Provide the [x, y] coordinate of the cell's center where the given text is located.  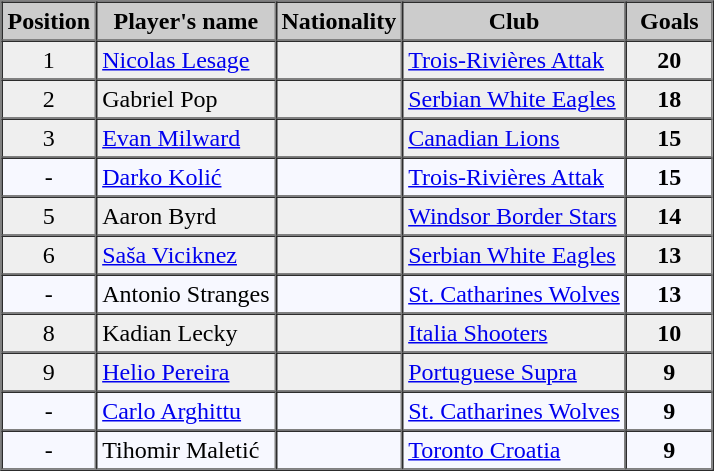
Italia Shooters [514, 334]
Helio Pereira [186, 372]
14 [670, 216]
20 [670, 60]
6 [50, 256]
Kadian Lecky [186, 334]
Toronto Croatia [514, 450]
Antonio Stranges [186, 294]
5 [50, 216]
Goals [670, 22]
Aaron Byrd [186, 216]
1 [50, 60]
Darko Kolić [186, 178]
Saša Viciknez [186, 256]
Carlo Arghittu [186, 412]
Gabriel Pop [186, 100]
10 [670, 334]
Position [50, 22]
3 [50, 138]
Nationality [340, 22]
Canadian Lions [514, 138]
8 [50, 334]
Tihomir Maletić [186, 450]
Nicolas Lesage [186, 60]
18 [670, 100]
Club [514, 22]
Windsor Border Stars [514, 216]
Portuguese Supra [514, 372]
2 [50, 100]
Evan Milward [186, 138]
Player's name [186, 22]
